Pinpoint the cell where the given text exists, returning its [x, y] midpoint coordinate. 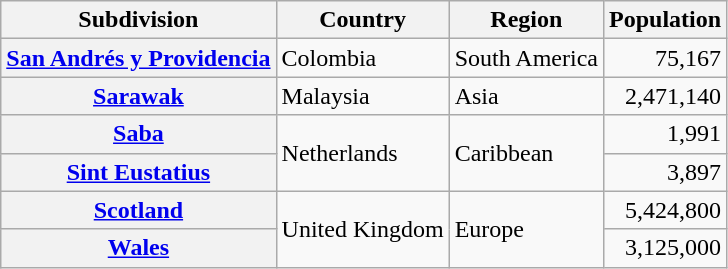
Region [526, 20]
Malaysia [362, 96]
Colombia [362, 58]
Country [362, 20]
Netherlands [362, 153]
3,125,000 [666, 248]
1,991 [666, 134]
Sarawak [138, 96]
3,897 [666, 172]
Sint Eustatius [138, 172]
2,471,140 [666, 96]
South America [526, 58]
5,424,800 [666, 210]
Asia [526, 96]
United Kingdom [362, 229]
Caribbean [526, 153]
Scotland [138, 210]
Subdivision [138, 20]
San Andrés y Providencia [138, 58]
Europe [526, 229]
75,167 [666, 58]
Wales [138, 248]
Saba [138, 134]
Population [666, 20]
